For the text-containing cell, return its midpoint in [x, y] coordinate format. 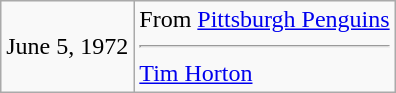
From Pittsburgh PenguinsTim Horton [264, 47]
June 5, 1972 [68, 47]
